Return the [x, y] coordinate for the center point of the cell that contains the specified text.  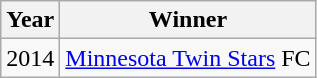
Winner [188, 20]
2014 [30, 58]
Minnesota Twin Stars FC [188, 58]
Year [30, 20]
